Return [x, y] of the center of cell containing provided text 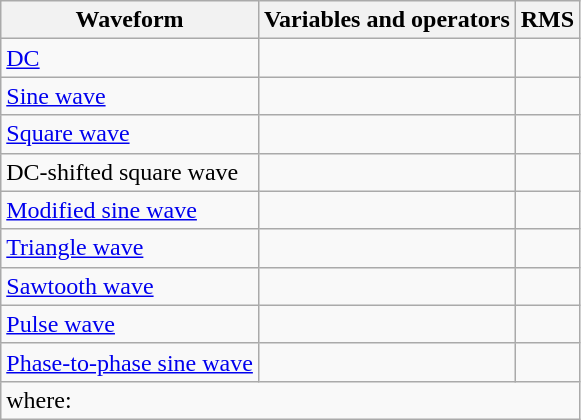
Triangle wave [130, 248]
Phase-to-phase sine wave [130, 362]
RMS [547, 20]
Square wave [130, 134]
Variables and operators [386, 20]
Sawtooth wave [130, 286]
where: [290, 400]
Sine wave [130, 96]
Modified sine wave [130, 210]
DC-shifted square wave [130, 172]
Waveform [130, 20]
DC [130, 58]
Pulse wave [130, 324]
